Search for the cell housing the specified text and yield its [x, y] center coordinate. 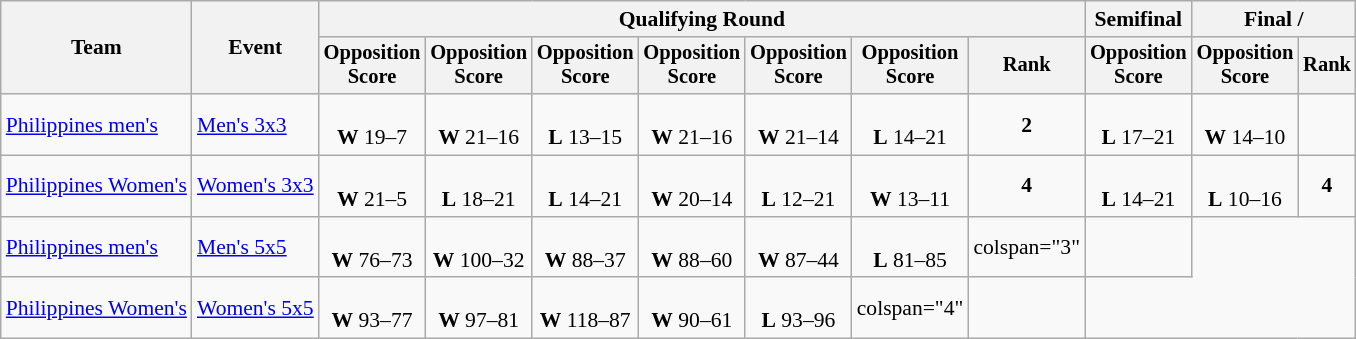
W 21–14 [798, 124]
W 90–61 [692, 308]
colspan="4" [910, 308]
Men's 3x3 [256, 124]
L 81–85 [910, 248]
Semifinal [1138, 19]
Men's 5x5 [256, 248]
L 93–96 [798, 308]
W 87–44 [798, 248]
L 18–21 [478, 186]
colspan="3" [1026, 248]
W 13–11 [910, 186]
W 93–77 [372, 308]
L 17–21 [1138, 124]
W 14–10 [1246, 124]
Event [256, 48]
2 [1026, 124]
L 13–15 [586, 124]
L 10–16 [1246, 186]
W 97–81 [478, 308]
Women's 5x5 [256, 308]
Qualifying Round [702, 19]
W 88–60 [692, 248]
Final / [1274, 19]
L 12–21 [798, 186]
Women's 3x3 [256, 186]
W 19–7 [372, 124]
W 76–73 [372, 248]
W 20–14 [692, 186]
W 88–37 [586, 248]
W 118–87 [586, 308]
W 100–32 [478, 248]
W 21–5 [372, 186]
Team [96, 48]
